Provide the [x, y] coordinate of the cell's center where the given text is located.  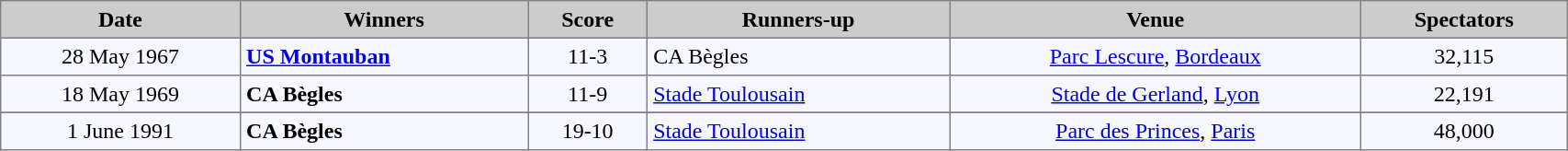
Spectators [1464, 19]
Parc des Princes, Paris [1156, 131]
1 June 1991 [121, 131]
22,191 [1464, 94]
32,115 [1464, 56]
19-10 [588, 131]
US Montauban [384, 56]
Runners-up [797, 19]
Parc Lescure, Bordeaux [1156, 56]
18 May 1969 [121, 94]
28 May 1967 [121, 56]
Date [121, 19]
11-3 [588, 56]
Score [588, 19]
Stade de Gerland, Lyon [1156, 94]
11-9 [588, 94]
Venue [1156, 19]
Winners [384, 19]
48,000 [1464, 131]
